Determine the [X, Y] coordinate at the center of the cell enclosing the given text.  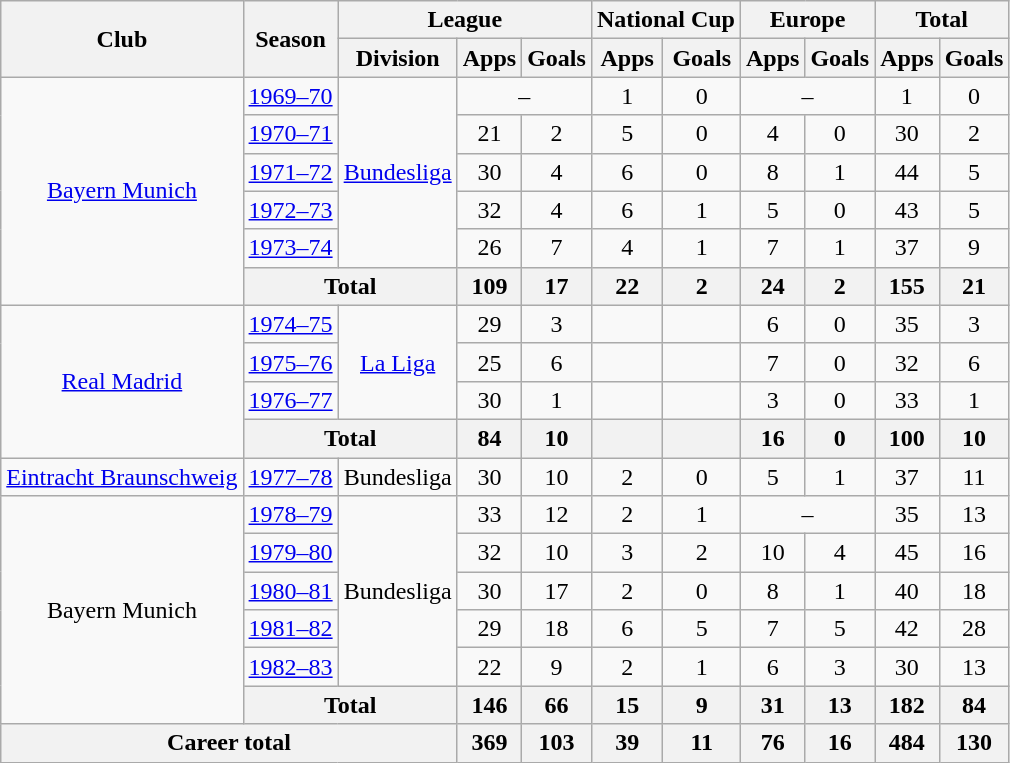
43 [907, 210]
1969–70 [290, 96]
1971–72 [290, 172]
12 [557, 515]
Europe [807, 20]
1973–74 [290, 248]
31 [772, 705]
Club [122, 39]
1979–80 [290, 553]
Division [398, 58]
La Liga [398, 362]
26 [489, 248]
15 [627, 705]
1977–78 [290, 477]
109 [489, 286]
76 [772, 743]
44 [907, 172]
1972–73 [290, 210]
1975–76 [290, 362]
45 [907, 553]
103 [557, 743]
1970–71 [290, 134]
Season [290, 39]
Eintracht Braunschweig [122, 477]
28 [974, 629]
League [464, 20]
Career total [229, 743]
1976–77 [290, 400]
42 [907, 629]
155 [907, 286]
Real Madrid [122, 381]
1974–75 [290, 324]
1982–83 [290, 667]
1981–82 [290, 629]
146 [489, 705]
1978–79 [290, 515]
100 [907, 438]
National Cup [666, 20]
25 [489, 362]
40 [907, 591]
24 [772, 286]
182 [907, 705]
130 [974, 743]
66 [557, 705]
1980–81 [290, 591]
484 [907, 743]
39 [627, 743]
369 [489, 743]
